For the text-containing cell, return its midpoint in [X, Y] coordinate format. 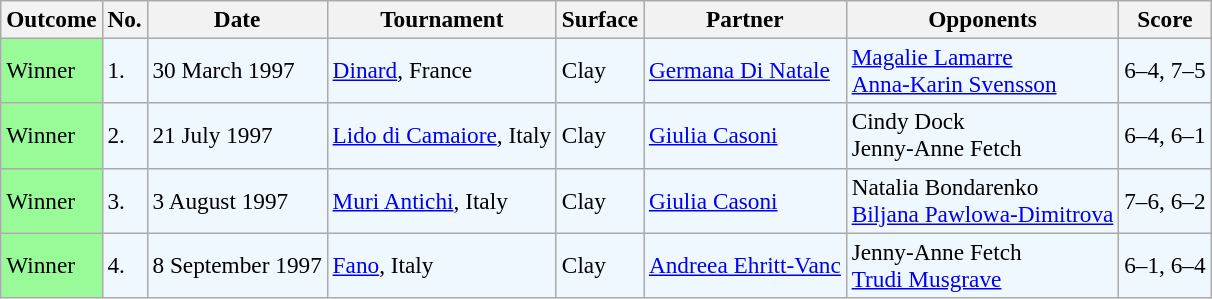
Muri Antichi, Italy [442, 200]
6–4, 6–1 [1165, 136]
Score [1165, 19]
Surface [600, 19]
30 March 1997 [237, 70]
Fano, Italy [442, 264]
4. [124, 264]
6–1, 6–4 [1165, 264]
8 September 1997 [237, 264]
Natalia Bondarenko Biljana Pawlowa-Dimitrova [982, 200]
7–6, 6–2 [1165, 200]
Outcome [52, 19]
21 July 1997 [237, 136]
3 August 1997 [237, 200]
3. [124, 200]
Cindy Dock Jenny-Anne Fetch [982, 136]
Lido di Camaiore, Italy [442, 136]
Date [237, 19]
Jenny-Anne Fetch Trudi Musgrave [982, 264]
No. [124, 19]
Opponents [982, 19]
Dinard, France [442, 70]
1. [124, 70]
Andreea Ehritt-Vanc [746, 264]
6–4, 7–5 [1165, 70]
2. [124, 136]
Partner [746, 19]
Magalie Lamarre Anna-Karin Svensson [982, 70]
Tournament [442, 19]
Germana Di Natale [746, 70]
